Detect which cell encompasses the target text, then output its [X, Y] center coordinate. 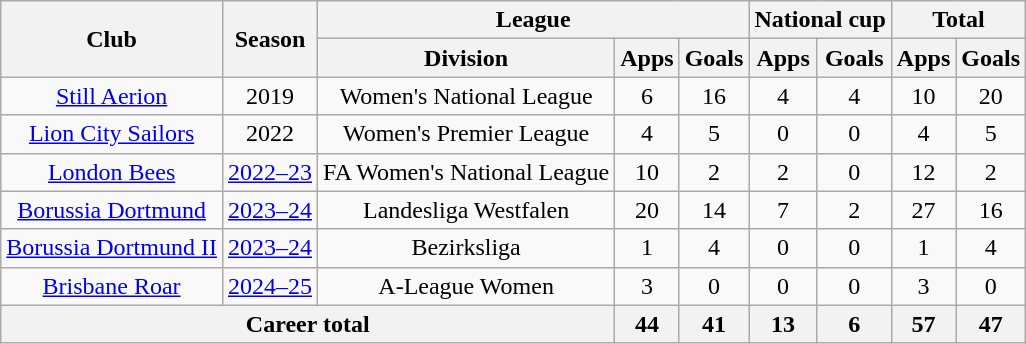
13 [783, 324]
Season [270, 39]
Borussia Dortmund [112, 210]
41 [714, 324]
FA Women's National League [466, 172]
League [534, 20]
National cup [820, 20]
Lion City Sailors [112, 134]
2022–23 [270, 172]
Landesliga Westfalen [466, 210]
2019 [270, 96]
Division [466, 58]
Career total [308, 324]
Women's National League [466, 96]
57 [923, 324]
Women's Premier League [466, 134]
44 [647, 324]
2024–25 [270, 286]
2022 [270, 134]
Club [112, 39]
12 [923, 172]
A-League Women [466, 286]
47 [991, 324]
27 [923, 210]
Total [958, 20]
14 [714, 210]
7 [783, 210]
London Bees [112, 172]
Borussia Dortmund II [112, 248]
Bezirksliga [466, 248]
Brisbane Roar [112, 286]
Still Aerion [112, 96]
